Scan for the cell matching the given text and deliver its (X, Y) coordinate at center. 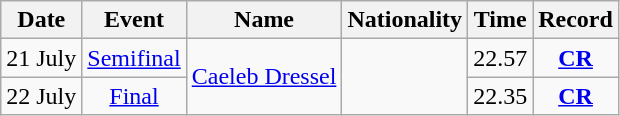
Final (134, 96)
22.35 (500, 96)
Event (134, 20)
21 July (42, 58)
Caeleb Dressel (264, 77)
Name (264, 20)
Nationality (405, 20)
Time (500, 20)
22 July (42, 96)
Date (42, 20)
Semifinal (134, 58)
22.57 (500, 58)
Record (576, 20)
